Return (x, y) of the center of cell containing provided text 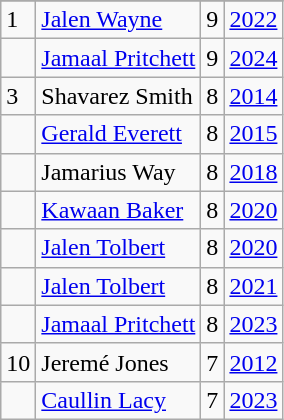
Caullin Lacy (118, 400)
2014 (254, 96)
Jeremé Jones (118, 362)
2012 (254, 362)
Gerald Everett (118, 134)
Shavarez Smith (118, 96)
2022 (254, 20)
10 (18, 362)
2018 (254, 172)
Jalen Wayne (118, 20)
3 (18, 96)
2021 (254, 286)
2015 (254, 134)
1 (18, 20)
Jamarius Way (118, 172)
2024 (254, 58)
Kawaan Baker (118, 210)
